Search for the cell housing the specified text and yield its (X, Y) center coordinate. 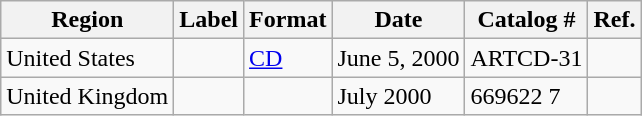
July 2000 (398, 96)
Catalog # (526, 20)
Format (288, 20)
Region (88, 20)
ARTCD-31 (526, 58)
Date (398, 20)
United States (88, 58)
669622 7 (526, 96)
Label (209, 20)
Ref. (614, 20)
June 5, 2000 (398, 58)
CD (288, 58)
United Kingdom (88, 96)
